Search for the cell housing the specified text and yield its [x, y] center coordinate. 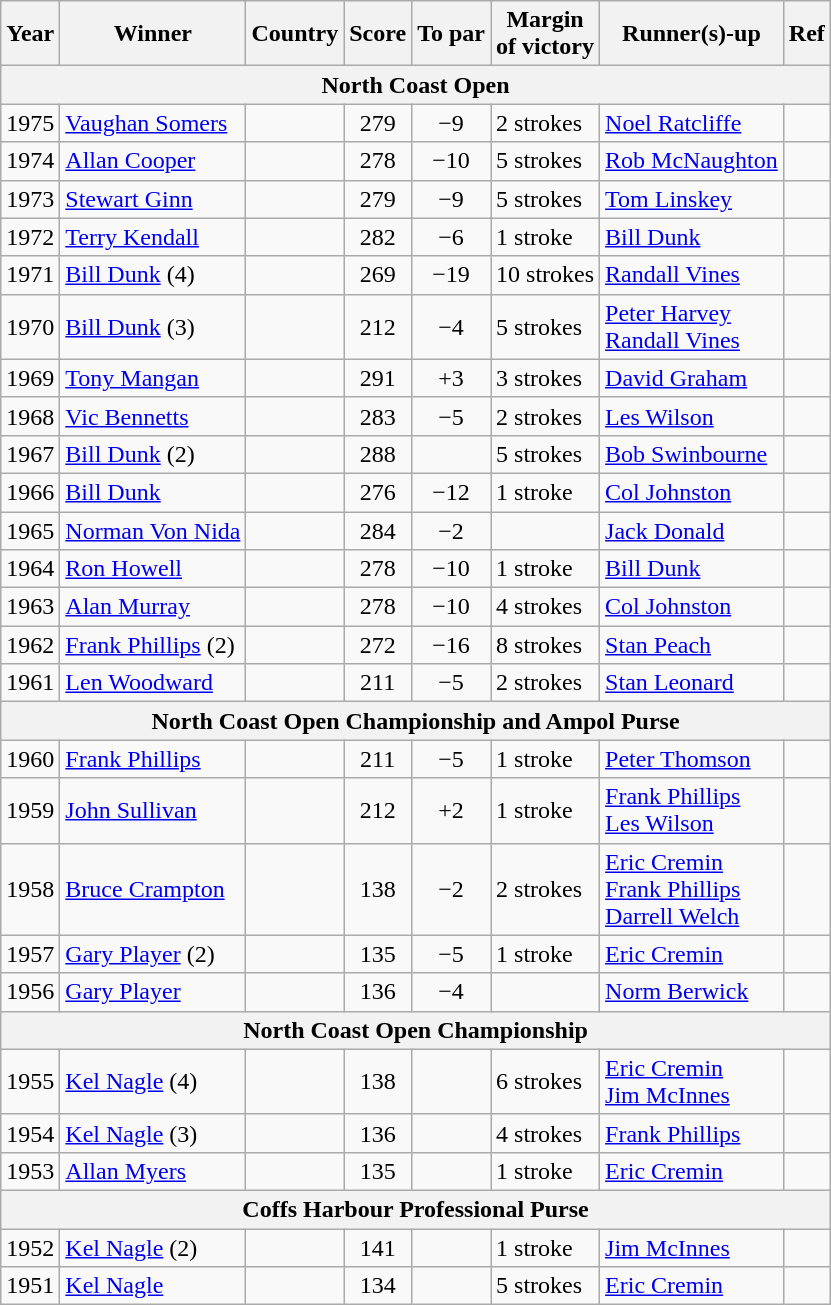
Frank Phillips (2) [153, 645]
Gary Player (2) [153, 954]
1964 [30, 569]
1967 [30, 454]
288 [378, 454]
Norman Von Nida [153, 531]
1956 [30, 992]
1969 [30, 378]
1963 [30, 607]
Stan Peach [692, 645]
−6 [452, 237]
8 strokes [546, 645]
Year [30, 34]
Score [378, 34]
Bill Dunk (3) [153, 326]
To par [452, 34]
1971 [30, 275]
North Coast Open Championship [416, 1030]
1954 [30, 1133]
1965 [30, 531]
Vic Bennetts [153, 416]
1959 [30, 810]
Bruce Crampton [153, 889]
Noel Ratcliffe [692, 123]
Runner(s)-up [692, 34]
272 [378, 645]
1972 [30, 237]
Frank Phillips Les Wilson [692, 810]
Bill Dunk (4) [153, 275]
141 [378, 1247]
−19 [452, 275]
1952 [30, 1247]
6 strokes [546, 1082]
North Coast Open [416, 85]
1957 [30, 954]
1951 [30, 1286]
1960 [30, 759]
Peter Thomson [692, 759]
Norm Berwick [692, 992]
Len Woodward [153, 683]
Jim McInnes [692, 1247]
Jack Donald [692, 531]
North Coast Open Championship and Ampol Purse [416, 721]
Rob McNaughton [692, 161]
Kel Nagle (3) [153, 1133]
3 strokes [546, 378]
Winner [153, 34]
269 [378, 275]
Les Wilson [692, 416]
Allan Myers [153, 1171]
1958 [30, 889]
10 strokes [546, 275]
Kel Nagle (4) [153, 1082]
David Graham [692, 378]
Ref [806, 34]
Bob Swinbourne [692, 454]
Tom Linskey [692, 199]
1970 [30, 326]
Vaughan Somers [153, 123]
1953 [30, 1171]
Gary Player [153, 992]
284 [378, 531]
276 [378, 492]
Alan Murray [153, 607]
Coffs Harbour Professional Purse [416, 1209]
−16 [452, 645]
1955 [30, 1082]
283 [378, 416]
Terry Kendall [153, 237]
Kel Nagle (2) [153, 1247]
Bill Dunk (2) [153, 454]
Allan Cooper [153, 161]
291 [378, 378]
1968 [30, 416]
Randall Vines [692, 275]
282 [378, 237]
Ron Howell [153, 569]
Stan Leonard [692, 683]
1973 [30, 199]
Eric Cremin Frank Phillips Darrell Welch [692, 889]
−12 [452, 492]
134 [378, 1286]
Marginof victory [546, 34]
Stewart Ginn [153, 199]
1962 [30, 645]
Eric Cremin Jim McInnes [692, 1082]
1961 [30, 683]
+3 [452, 378]
+2 [452, 810]
Tony Mangan [153, 378]
1974 [30, 161]
Peter Harvey Randall Vines [692, 326]
Country [295, 34]
1966 [30, 492]
1975 [30, 123]
John Sullivan [153, 810]
Kel Nagle [153, 1286]
